From the cell containing the given text, extract its center point as (x, y) coordinate. 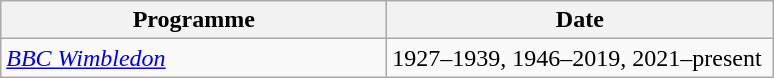
BBC Wimbledon (194, 58)
1927–1939, 1946–2019, 2021–present (580, 58)
Programme (194, 20)
Date (580, 20)
